Capture the cell that displays the provided text and extract its [X, Y] central coordinate. 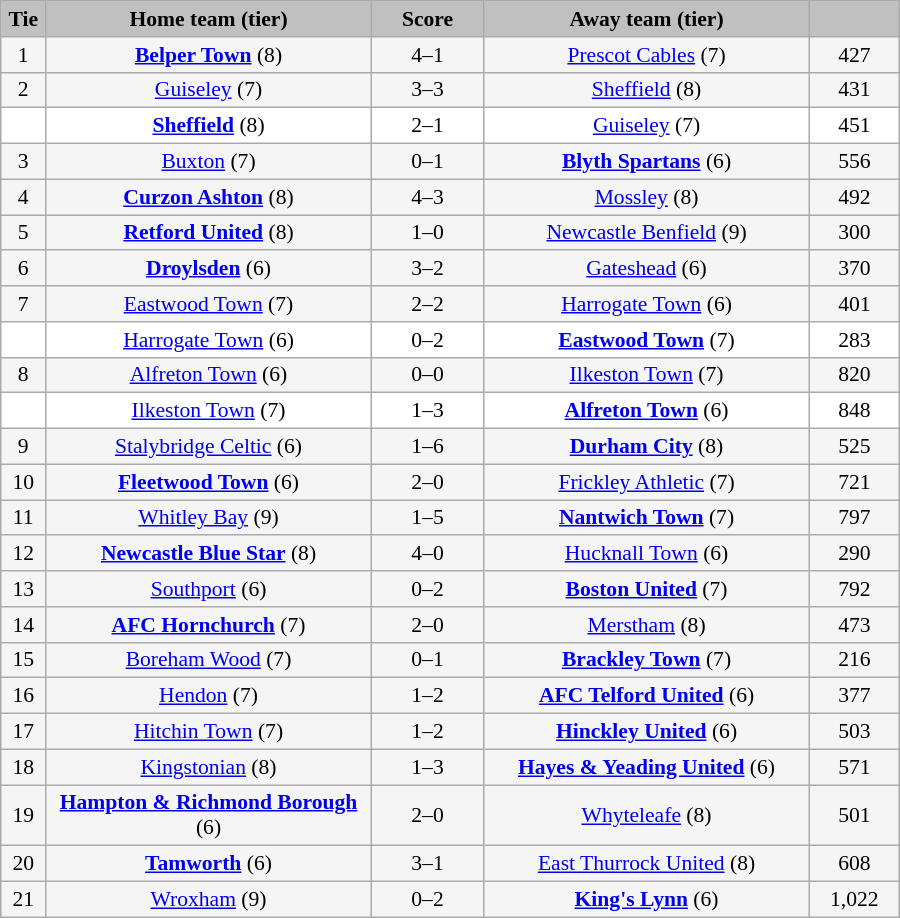
Hitchin Town (7) [209, 732]
Curzon Ashton (8) [209, 197]
Blyth Spartans (6) [647, 162]
Hampton & Richmond Borough (6) [209, 816]
Buxton (7) [209, 162]
290 [854, 554]
1 [24, 55]
21 [24, 900]
16 [24, 696]
Nantwich Town (7) [647, 518]
Away team (tier) [647, 19]
5 [24, 233]
792 [854, 589]
4–1 [427, 55]
20 [24, 864]
17 [24, 732]
Southport (6) [209, 589]
473 [854, 625]
Merstham (8) [647, 625]
848 [854, 411]
11 [24, 518]
1–5 [427, 518]
401 [854, 304]
Kingstonian (8) [209, 767]
3–3 [427, 90]
Home team (tier) [209, 19]
Wroxham (9) [209, 900]
18 [24, 767]
2–2 [427, 304]
Mossley (8) [647, 197]
451 [854, 126]
Stalybridge Celtic (6) [209, 447]
Newcastle Blue Star (8) [209, 554]
4–0 [427, 554]
4–3 [427, 197]
Fleetwood Town (6) [209, 482]
King's Lynn (6) [647, 900]
501 [854, 816]
1–6 [427, 447]
AFC Telford United (6) [647, 696]
Belper Town (8) [209, 55]
8 [24, 375]
12 [24, 554]
9 [24, 447]
Whyteleafe (8) [647, 816]
1,022 [854, 900]
13 [24, 589]
6 [24, 269]
7 [24, 304]
427 [854, 55]
503 [854, 732]
608 [854, 864]
3–1 [427, 864]
Tie [24, 19]
Frickley Athletic (7) [647, 482]
Durham City (8) [647, 447]
Droylsden (6) [209, 269]
Boreham Wood (7) [209, 660]
377 [854, 696]
0–0 [427, 375]
Boston United (7) [647, 589]
283 [854, 340]
2 [24, 90]
370 [854, 269]
431 [854, 90]
4 [24, 197]
820 [854, 375]
Newcastle Benfield (9) [647, 233]
Hinckley United (6) [647, 732]
14 [24, 625]
2–1 [427, 126]
AFC Hornchurch (7) [209, 625]
525 [854, 447]
East Thurrock United (8) [647, 864]
721 [854, 482]
216 [854, 660]
1–0 [427, 233]
492 [854, 197]
Retford United (8) [209, 233]
Brackley Town (7) [647, 660]
Hendon (7) [209, 696]
Score [427, 19]
556 [854, 162]
Gateshead (6) [647, 269]
300 [854, 233]
3–2 [427, 269]
10 [24, 482]
Tamworth (6) [209, 864]
3 [24, 162]
Hucknall Town (6) [647, 554]
571 [854, 767]
Hayes & Yeading United (6) [647, 767]
797 [854, 518]
19 [24, 816]
Prescot Cables (7) [647, 55]
Whitley Bay (9) [209, 518]
15 [24, 660]
